Pinpoint the cell where the given text exists, returning its (x, y) midpoint coordinate. 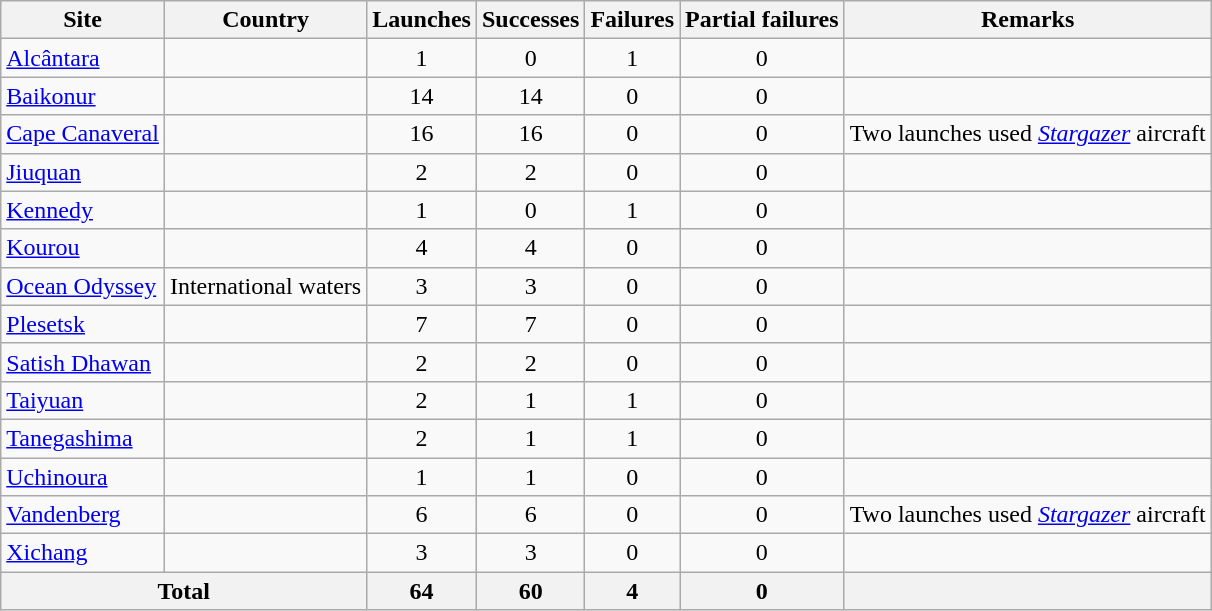
Satish Dhawan (83, 362)
Xichang (83, 553)
Remarks (1028, 20)
Kennedy (83, 210)
Kourou (83, 248)
Successes (530, 20)
Taiyuan (83, 400)
International waters (265, 286)
Country (265, 20)
Cape Canaveral (83, 134)
Jiuquan (83, 172)
Failures (632, 20)
Partial failures (762, 20)
Uchinoura (83, 477)
Vandenberg (83, 515)
Alcântara (83, 58)
Total (184, 591)
Tanegashima (83, 438)
64 (422, 591)
Launches (422, 20)
Plesetsk (83, 324)
60 (530, 591)
Ocean Odyssey (83, 286)
Site (83, 20)
Baikonur (83, 96)
